Pinpoint the cell where the given text exists, returning its (x, y) midpoint coordinate. 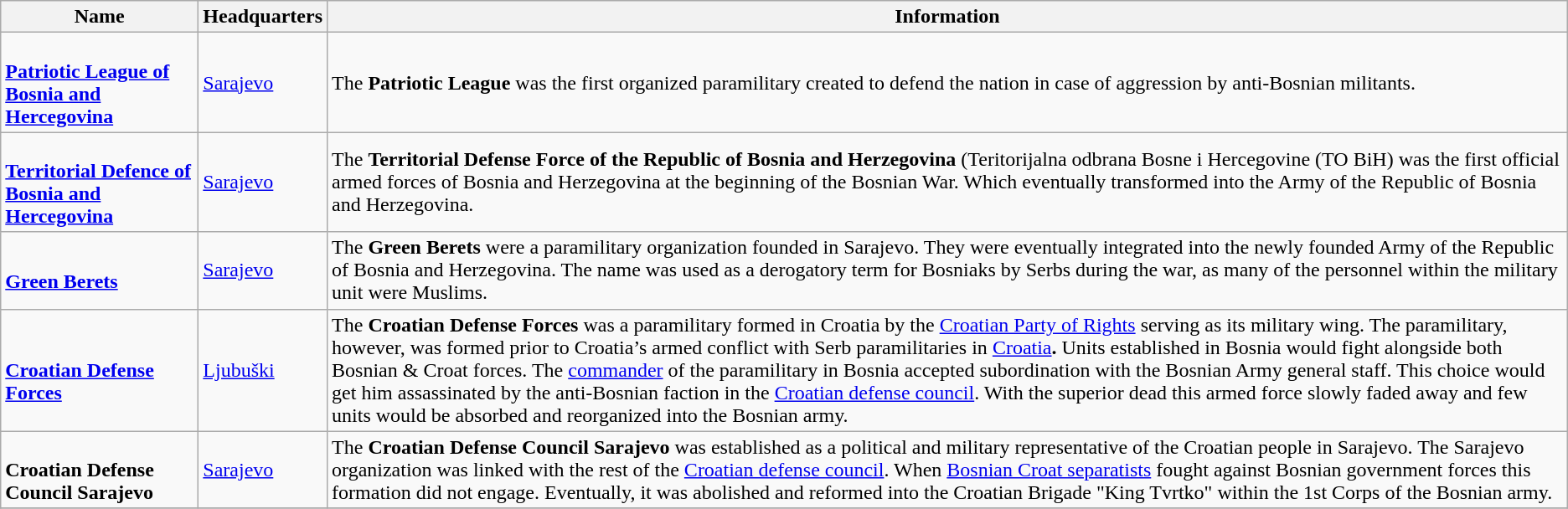
Information (948, 17)
Ljubuški (263, 370)
Headquarters (263, 17)
Green Berets (100, 270)
The Patriotic League was the first organized paramilitary created to defend the nation in case of aggression by anti-Bosnian militants. (948, 82)
Croatian Defense Council Sarajevo (100, 470)
Croatian Defense Forces (100, 370)
Name (100, 17)
Patriotic League of Bosnia and Hercegovina (100, 82)
Territorial Defence of Bosnia and Hercegovina (100, 183)
